Locate the cell with the specified text and output its (X, Y) center coordinate. 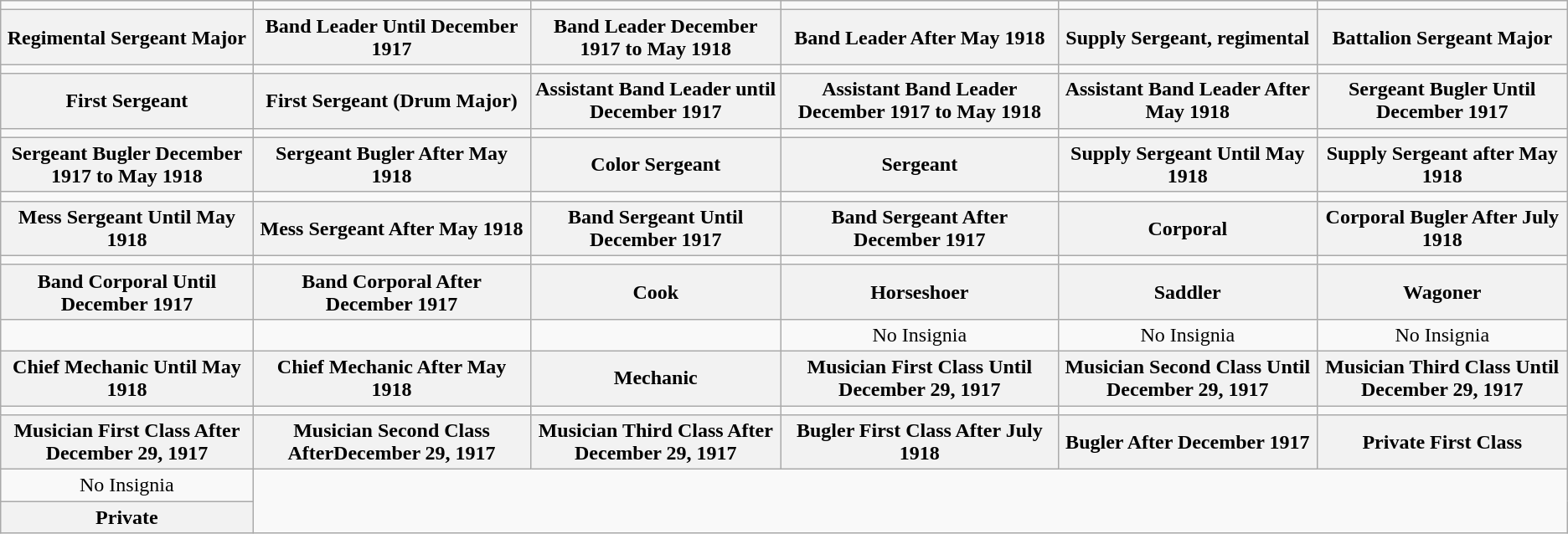
Horseshoer (920, 291)
Bugler First Class After July 1918 (920, 442)
Color Sergeant (655, 164)
Musician First Class After December 29, 1917 (127, 442)
Bugler After December 1917 (1188, 442)
Mechanic (655, 378)
Band Leader December 1917 to May 1918 (655, 37)
Mess Sergeant Until May 1918 (127, 228)
Band Sergeant Until December 1917 (655, 228)
Musician Third Class After December 29, 1917 (655, 442)
Assistant Band Leader After May 1918 (1188, 100)
Corporal (1188, 228)
Band Sergeant After December 1917 (920, 228)
Sergeant Bugler December 1917 to May 1918 (127, 164)
Supply Sergeant after May 1918 (1442, 164)
Band Corporal Until December 1917 (127, 291)
First Sergeant (Drum Major) (392, 100)
Private First Class (1442, 442)
Musician Second Class AfterDecember 29, 1917 (392, 442)
Sergeant (920, 164)
Cook (655, 291)
Chief Mechanic Until May 1918 (127, 378)
Musician First Class Until December 29, 1917 (920, 378)
Assistant Band Leader until December 1917 (655, 100)
Sergeant Bugler After May 1918 (392, 164)
Wagoner (1442, 291)
Corporal Bugler After July 1918 (1442, 228)
Regimental Sergeant Major (127, 37)
Supply Sergeant Until May 1918 (1188, 164)
Chief Mechanic After May 1918 (392, 378)
Band Leader Until December 1917 (392, 37)
Assistant Band Leader December 1917 to May 1918 (920, 100)
Musician Second Class Until December 29, 1917 (1188, 378)
First Sergeant (127, 100)
Band Corporal After December 1917 (392, 291)
Sergeant Bugler Until December 1917 (1442, 100)
Supply Sergeant, regimental (1188, 37)
Band Leader After May 1918 (920, 37)
Battalion Sergeant Major (1442, 37)
Mess Sergeant After May 1918 (392, 228)
Saddler (1188, 291)
Private (127, 517)
Musician Third Class Until December 29, 1917 (1442, 378)
